Return (X, Y) of the center of cell containing provided text 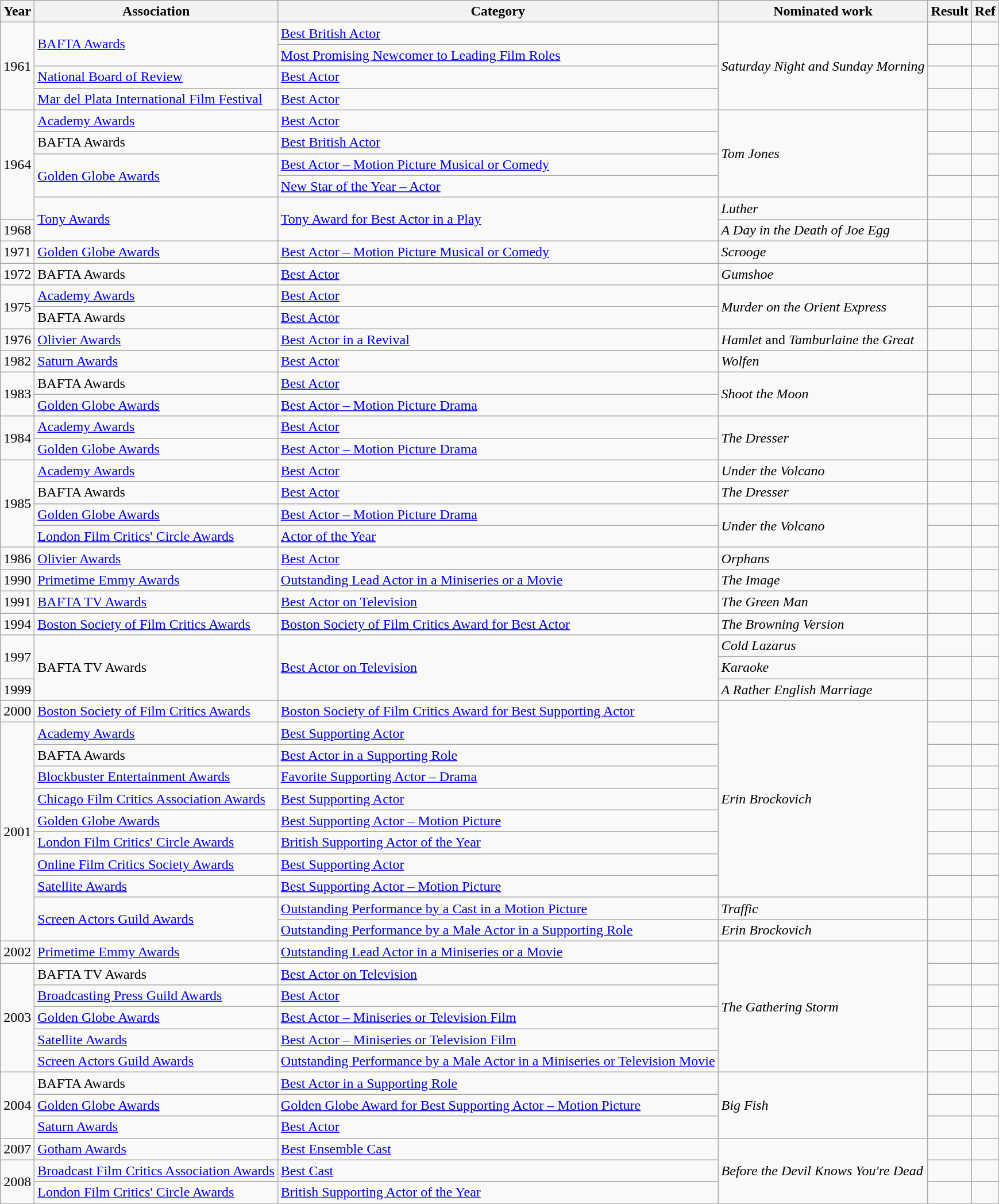
Outstanding Performance by a Male Actor in a Supporting Role (497, 930)
Result (950, 11)
Actor of the Year (497, 536)
1991 (17, 602)
Favorite Supporting Actor – Drama (497, 777)
Karaoke (823, 668)
2000 (17, 711)
Wolfen (823, 361)
Before the Devil Knows You're Dead (823, 1171)
Ref (985, 11)
Murder on the Orient Express (823, 307)
Scrooge (823, 252)
Gumshoe (823, 274)
Best Ensemble Cast (497, 1149)
2004 (17, 1105)
2003 (17, 1018)
New Star of the Year – Actor (497, 186)
1971 (17, 252)
Saturday Night and Sunday Morning (823, 66)
Boston Society of Film Critics Award for Best Actor (497, 624)
The Browning Version (823, 624)
The Image (823, 580)
Nominated work (823, 11)
1986 (17, 558)
Big Fish (823, 1105)
Outstanding Performance by a Male Actor in a Miniseries or Television Movie (497, 1061)
1983 (17, 394)
A Day in the Death of Joe Egg (823, 230)
Golden Globe Award for Best Supporting Actor – Motion Picture (497, 1105)
Luther (823, 208)
Orphans (823, 558)
1984 (17, 438)
National Board of Review (156, 77)
Shoot the Moon (823, 394)
Tony Awards (156, 219)
Most Promising Newcomer to Leading Film Roles (497, 55)
1972 (17, 274)
Cold Lazarus (823, 646)
1964 (17, 164)
2002 (17, 952)
Broadcasting Press Guild Awards (156, 996)
1968 (17, 230)
1994 (17, 624)
1975 (17, 307)
Category (497, 11)
Online Film Critics Society Awards (156, 864)
2001 (17, 832)
Mar del Plata International Film Festival (156, 99)
Best Actor in a Revival (497, 340)
2007 (17, 1149)
Boston Society of Film Critics Award for Best Supporting Actor (497, 711)
1961 (17, 66)
Tony Award for Best Actor in a Play (497, 219)
Best Cast (497, 1171)
1976 (17, 340)
1999 (17, 690)
Year (17, 11)
1997 (17, 657)
Broadcast Film Critics Association Awards (156, 1171)
Outstanding Performance by a Cast in a Motion Picture (497, 908)
The Green Man (823, 602)
1990 (17, 580)
Hamlet and Tamburlaine the Great (823, 340)
Traffic (823, 908)
Tom Jones (823, 153)
The Gathering Storm (823, 1006)
1982 (17, 361)
Association (156, 11)
Chicago Film Critics Association Awards (156, 799)
2008 (17, 1182)
Blockbuster Entertainment Awards (156, 777)
1985 (17, 503)
A Rather English Marriage (823, 690)
Gotham Awards (156, 1149)
